Output the [x, y] coordinate of the center of the cell containing the given text.  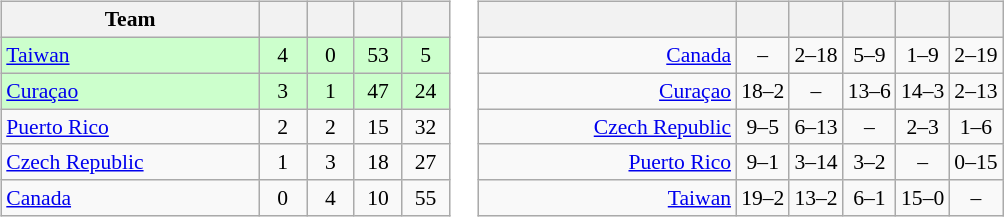
3–14 [816, 162]
9–1 [762, 162]
24 [426, 91]
14–3 [922, 91]
10 [378, 198]
1–6 [976, 127]
2–19 [976, 55]
2–3 [922, 127]
3–2 [870, 162]
19–2 [762, 198]
5 [426, 55]
32 [426, 127]
1–9 [922, 55]
18 [378, 162]
0–15 [976, 162]
27 [426, 162]
18–2 [762, 91]
9–5 [762, 127]
13–6 [870, 91]
Team [130, 20]
2–18 [816, 55]
15 [378, 127]
13–2 [816, 198]
2–13 [976, 91]
6–1 [870, 198]
47 [378, 91]
55 [426, 198]
15–0 [922, 198]
6–13 [816, 127]
5–9 [870, 55]
53 [378, 55]
